Scan for the cell matching the given text and deliver its (x, y) coordinate at center. 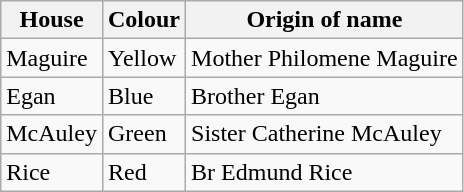
Mother Philomene Maguire (325, 58)
Rice (52, 172)
Origin of name (325, 20)
McAuley (52, 134)
Yellow (144, 58)
Blue (144, 96)
Maguire (52, 58)
Egan (52, 96)
Brother Egan (325, 96)
House (52, 20)
Sister Catherine McAuley (325, 134)
Green (144, 134)
Colour (144, 20)
Red (144, 172)
Br Edmund Rice (325, 172)
